Scan for the cell matching the given text and deliver its (X, Y) coordinate at center. 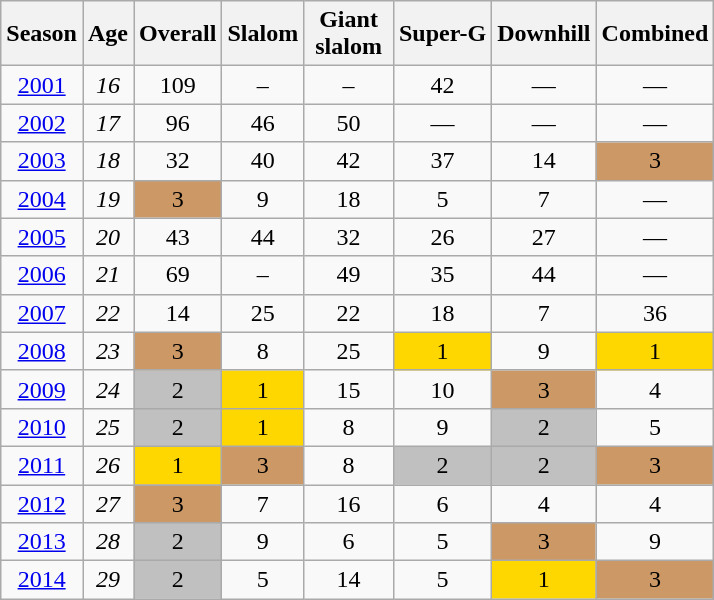
Slalom (263, 34)
46 (263, 123)
10 (442, 389)
2002 (42, 123)
49 (349, 275)
2007 (42, 313)
2005 (42, 237)
2012 (42, 503)
2004 (42, 199)
2014 (42, 580)
20 (108, 237)
96 (178, 123)
43 (178, 237)
19 (108, 199)
Season (42, 34)
37 (442, 161)
36 (655, 313)
21 (108, 275)
35 (442, 275)
2008 (42, 351)
2010 (42, 427)
40 (263, 161)
Super-G (442, 34)
2013 (42, 542)
2011 (42, 465)
2003 (42, 161)
23 (108, 351)
Combined (655, 34)
24 (108, 389)
17 (108, 123)
Overall (178, 34)
29 (108, 580)
69 (178, 275)
28 (108, 542)
Age (108, 34)
Giant slalom (349, 34)
2001 (42, 85)
15 (349, 389)
Downhill (544, 34)
50 (349, 123)
109 (178, 85)
2006 (42, 275)
2009 (42, 389)
